For the text-containing cell, return its midpoint in [x, y] coordinate format. 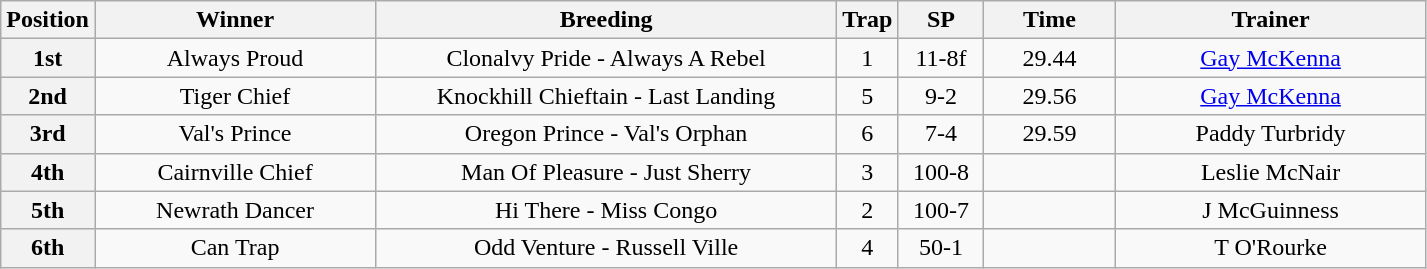
Leslie McNair [1270, 172]
Always Proud [234, 58]
6 [868, 134]
Trap [868, 20]
Newrath Dancer [234, 210]
Oregon Prince - Val's Orphan [606, 134]
4th [48, 172]
Odd Venture - Russell Ville [606, 248]
Man Of Pleasure - Just Sherry [606, 172]
100-7 [941, 210]
11-8f [941, 58]
Time [1050, 20]
Cairnville Chief [234, 172]
29.44 [1050, 58]
29.59 [1050, 134]
J McGuinness [1270, 210]
Knockhill Chieftain - Last Landing [606, 96]
Clonalvy Pride - Always A Rebel [606, 58]
Tiger Chief [234, 96]
29.56 [1050, 96]
3 [868, 172]
5 [868, 96]
Paddy Turbridy [1270, 134]
Breeding [606, 20]
T O'Rourke [1270, 248]
9-2 [941, 96]
1 [868, 58]
2nd [48, 96]
4 [868, 248]
Winner [234, 20]
2 [868, 210]
Val's Prince [234, 134]
Can Trap [234, 248]
5th [48, 210]
100-8 [941, 172]
Position [48, 20]
SP [941, 20]
3rd [48, 134]
Trainer [1270, 20]
7-4 [941, 134]
1st [48, 58]
Hi There - Miss Congo [606, 210]
50-1 [941, 248]
6th [48, 248]
